Return the [x, y] coordinate for the center point of the cell that contains the specified text.  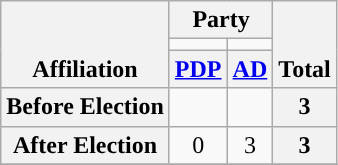
Total [305, 44]
AD [250, 69]
Before Election [86, 107]
0 [198, 145]
PDP [198, 69]
Party [220, 20]
Affiliation [86, 44]
After Election [86, 145]
